Find where the given text appears and provide that cell's center as [X, Y] coordinate. 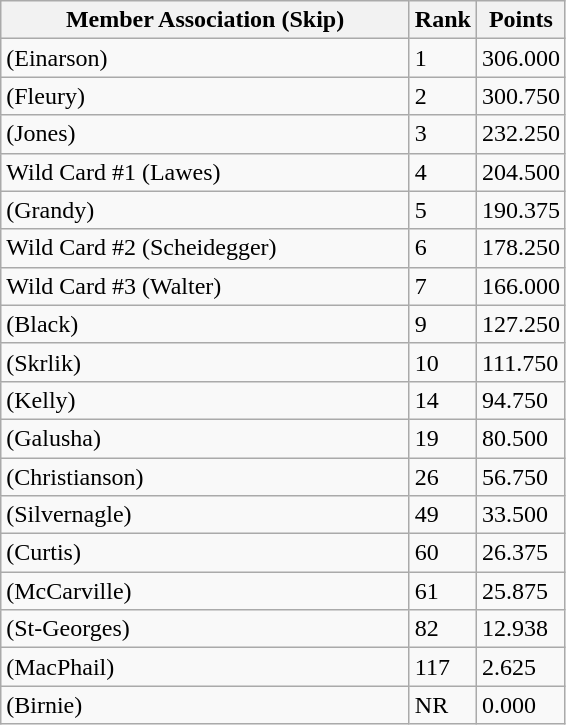
(Black) [206, 324]
61 [442, 591]
82 [442, 629]
Wild Card #1 (Lawes) [206, 172]
(Curtis) [206, 553]
178.250 [520, 248]
(MacPhail) [206, 667]
0.000 [520, 705]
25.875 [520, 591]
26 [442, 477]
(McCarville) [206, 591]
(St-Georges) [206, 629]
94.750 [520, 400]
49 [442, 515]
Points [520, 20]
4 [442, 172]
Rank [442, 20]
127.250 [520, 324]
26.375 [520, 553]
300.750 [520, 96]
60 [442, 553]
Member Association (Skip) [206, 20]
(Skrlik) [206, 362]
Wild Card #3 (Walter) [206, 286]
1 [442, 58]
232.250 [520, 134]
14 [442, 400]
166.000 [520, 286]
(Einarson) [206, 58]
9 [442, 324]
306.000 [520, 58]
6 [442, 248]
Wild Card #2 (Scheidegger) [206, 248]
(Silvernagle) [206, 515]
(Christianson) [206, 477]
204.500 [520, 172]
19 [442, 438]
NR [442, 705]
56.750 [520, 477]
190.375 [520, 210]
111.750 [520, 362]
2.625 [520, 667]
117 [442, 667]
(Kelly) [206, 400]
(Grandy) [206, 210]
33.500 [520, 515]
(Jones) [206, 134]
7 [442, 286]
2 [442, 96]
(Fleury) [206, 96]
12.938 [520, 629]
3 [442, 134]
5 [442, 210]
(Birnie) [206, 705]
80.500 [520, 438]
(Galusha) [206, 438]
10 [442, 362]
